Pinpoint the cell where the given text exists, returning its [X, Y] midpoint coordinate. 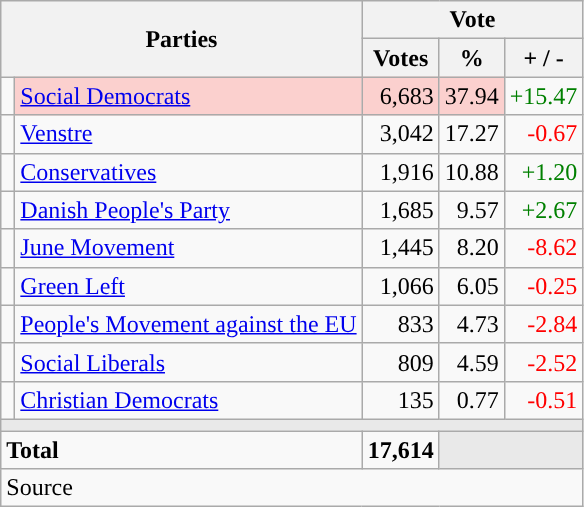
6.05 [472, 286]
-8.62 [544, 248]
8.20 [472, 248]
-0.51 [544, 400]
9.57 [472, 210]
17.27 [472, 134]
1,685 [400, 210]
-2.84 [544, 324]
Vote [472, 20]
1,066 [400, 286]
10.88 [472, 172]
Danish People's Party [188, 210]
135 [400, 400]
17,614 [400, 449]
June Movement [188, 248]
% [472, 58]
0.77 [472, 400]
-0.67 [544, 134]
Social Liberals [188, 362]
Conservatives [188, 172]
6,683 [400, 96]
37.94 [472, 96]
Social Democrats [188, 96]
+15.47 [544, 96]
1,916 [400, 172]
3,042 [400, 134]
Christian Democrats [188, 400]
809 [400, 362]
Parties [182, 39]
Green Left [188, 286]
1,445 [400, 248]
Votes [400, 58]
833 [400, 324]
+2.67 [544, 210]
Source [292, 488]
Total [182, 449]
4.73 [472, 324]
-0.25 [544, 286]
Venstre [188, 134]
-2.52 [544, 362]
+1.20 [544, 172]
+ / - [544, 58]
People's Movement against the EU [188, 324]
4.59 [472, 362]
